Return (x, y) of the center of cell containing provided text 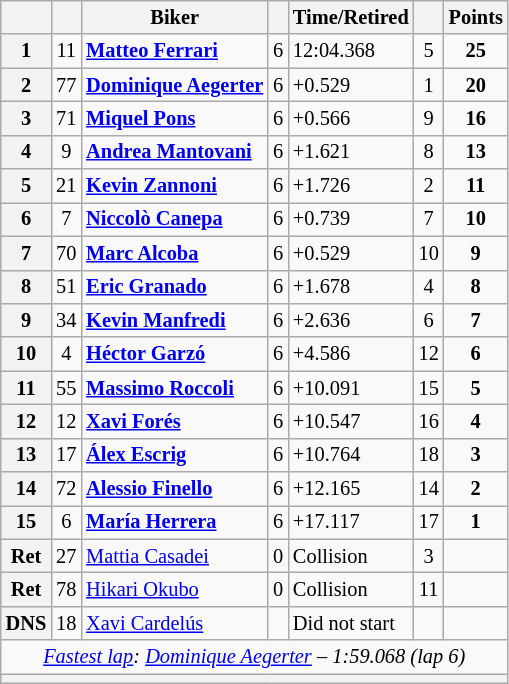
Points (476, 17)
51 (66, 287)
+2.636 (351, 320)
Massimo Roccoli (174, 388)
70 (66, 253)
34 (66, 320)
Kevin Manfredi (174, 320)
+1.678 (351, 287)
Miquel Pons (174, 118)
78 (66, 589)
María Herrera (174, 522)
+1.621 (351, 152)
55 (66, 388)
Eric Granado (174, 287)
+4.586 (351, 354)
72 (66, 489)
Matteo Ferrari (174, 51)
Alessio Finello (174, 489)
71 (66, 118)
+10.091 (351, 388)
Andrea Mantovani (174, 152)
Time/Retired (351, 17)
Dominique Aegerter (174, 85)
77 (66, 85)
Xavi Cardelús (174, 623)
Álex Escrig (174, 455)
+10.547 (351, 421)
+0.566 (351, 118)
Did not start (351, 623)
+10.764 (351, 455)
Mattia Casadei (174, 556)
27 (66, 556)
25 (476, 51)
12:04.368 (351, 51)
Xavi Forés (174, 421)
+0.739 (351, 219)
Niccolò Canepa (174, 219)
Kevin Zannoni (174, 186)
Héctor Garzó (174, 354)
+1.726 (351, 186)
Biker (174, 17)
20 (476, 85)
+12.165 (351, 489)
Fastest lap: Dominique Aegerter – 1:59.068 (lap 6) (254, 657)
DNS (26, 623)
+17.117 (351, 522)
Marc Alcoba (174, 253)
21 (66, 186)
Hikari Okubo (174, 589)
